Return the (X, Y) coordinate for the center point of the cell that contains the specified text.  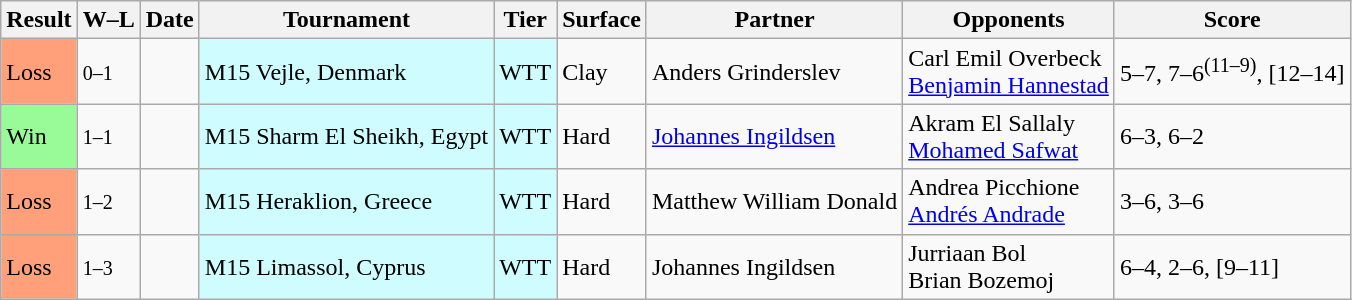
1–1 (108, 136)
Carl Emil Overbeck Benjamin Hannestad (1009, 72)
6–3, 6–2 (1232, 136)
1–3 (108, 266)
Tier (526, 20)
Jurriaan Bol Brian Bozemoj (1009, 266)
Win (39, 136)
0–1 (108, 72)
Matthew William Donald (774, 202)
Result (39, 20)
Surface (602, 20)
5–7, 7–6(11–9), [12–14] (1232, 72)
Date (170, 20)
Partner (774, 20)
1–2 (108, 202)
M15 Vejle, Denmark (346, 72)
Anders Grinderslev (774, 72)
Tournament (346, 20)
M15 Sharm El Sheikh, Egypt (346, 136)
Opponents (1009, 20)
M15 Heraklion, Greece (346, 202)
Andrea Picchione Andrés Andrade (1009, 202)
M15 Limassol, Cyprus (346, 266)
Score (1232, 20)
Akram El Sallaly Mohamed Safwat (1009, 136)
6–4, 2–6, [9–11] (1232, 266)
3–6, 3–6 (1232, 202)
W–L (108, 20)
Clay (602, 72)
